Find where the given text appears and provide that cell's center as (X, Y) coordinate. 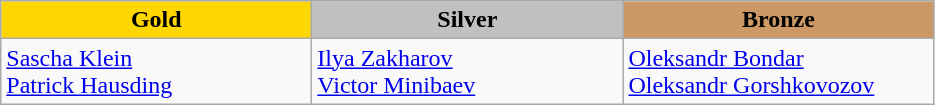
Silver (468, 20)
Oleksandr Bondar Oleksandr Gorshkovozov (778, 72)
Ilya Zakharov Victor Minibaev (468, 72)
Bronze (778, 20)
Gold (156, 20)
Sascha Klein Patrick Hausding (156, 72)
